Identify which cell holds the provided text, then report its [X, Y] central coordinate. 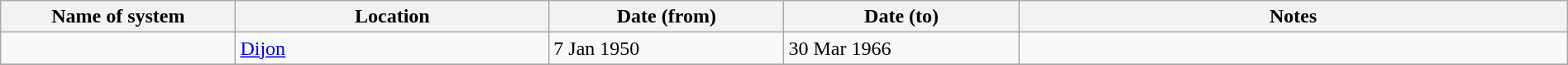
Dijon [392, 48]
Name of system [118, 17]
7 Jan 1950 [667, 48]
30 Mar 1966 [901, 48]
Date (from) [667, 17]
Date (to) [901, 17]
Location [392, 17]
Notes [1293, 17]
